Find where the given text appears and provide that cell's center as [X, Y] coordinate. 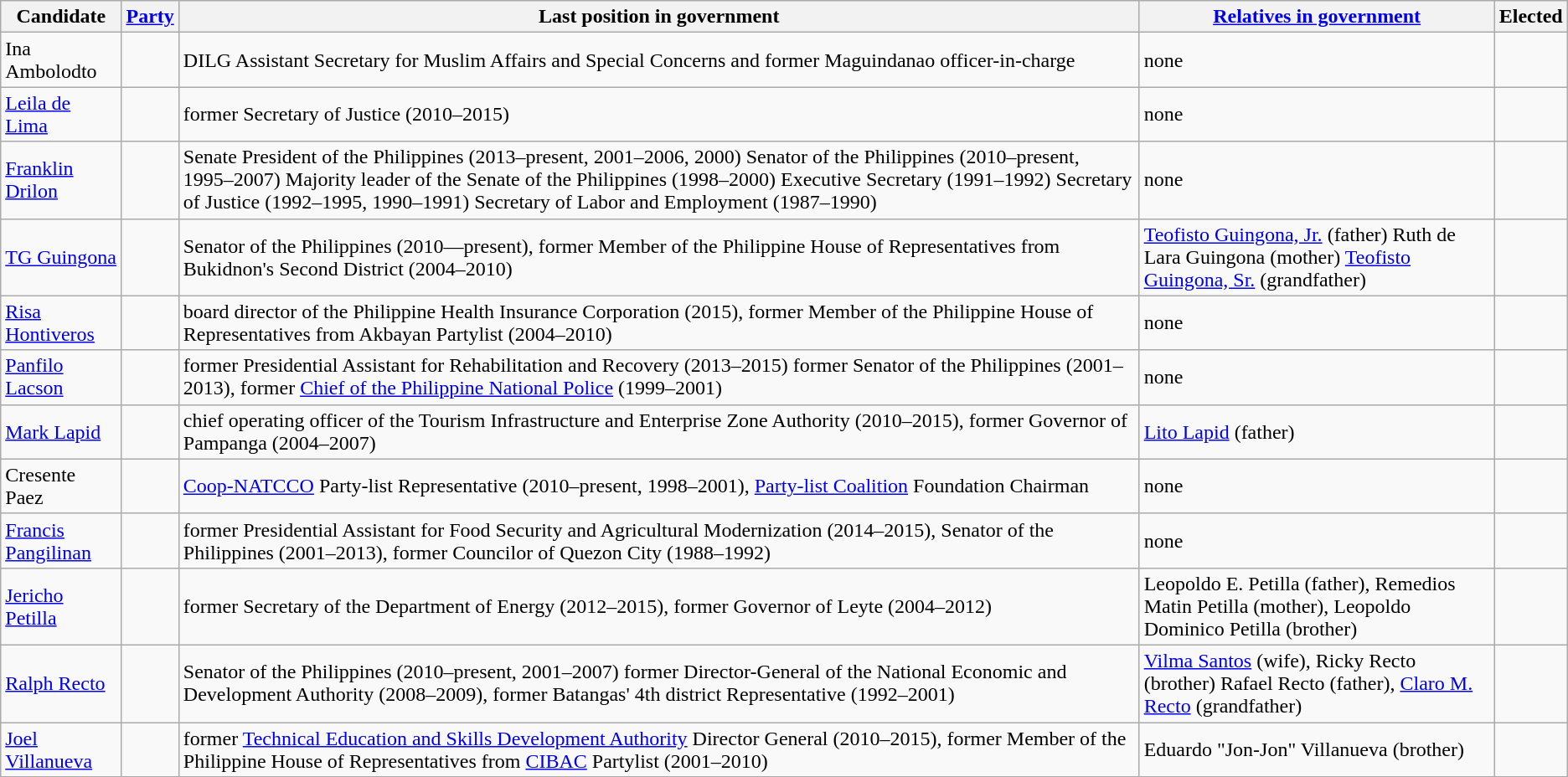
Party [150, 17]
chief operating officer of the Tourism Infrastructure and Enterprise Zone Authority (2010–2015), former Governor of Pampanga (2004–2007) [658, 432]
Eduardo "Jon-Jon" Villanueva (brother) [1317, 749]
Mark Lapid [61, 432]
former Secretary of the Department of Energy (2012–2015), former Governor of Leyte (2004–2012) [658, 606]
Panfilo Lacson [61, 377]
Teofisto Guingona, Jr. (father) Ruth de Lara Guingona (mother) Teofisto Guingona, Sr. (grandfather) [1317, 257]
Candidate [61, 17]
Coop-NATCCO Party-list Representative (2010–present, 1998–2001), Party-list Coalition Foundation Chairman [658, 486]
Risa Hontiveros [61, 323]
Leopoldo E. Petilla (father), Remedios Matin Petilla (mother), Leopoldo Dominico Petilla (brother) [1317, 606]
Elected [1531, 17]
Ina Ambolodto [61, 60]
Senator of the Philippines (2010—present), former Member of the Philippine House of Representatives from Bukidnon's Second District (2004–2010) [658, 257]
Franklin Drilon [61, 180]
Jericho Petilla [61, 606]
Francis Pangilinan [61, 541]
Joel Villanueva [61, 749]
Cresente Paez [61, 486]
TG Guingona [61, 257]
Lito Lapid (father) [1317, 432]
Relatives in government [1317, 17]
Leila de Lima [61, 114]
Last position in government [658, 17]
former Secretary of Justice (2010–2015) [658, 114]
DILG Assistant Secretary for Muslim Affairs and Special Concerns and former Maguindanao officer-in-charge [658, 60]
Vilma Santos (wife), Ricky Recto (brother) Rafael Recto (father), Claro M. Recto (grandfather) [1317, 683]
Ralph Recto [61, 683]
